Return the (X, Y) coordinate for the center point of the cell that contains the specified text.  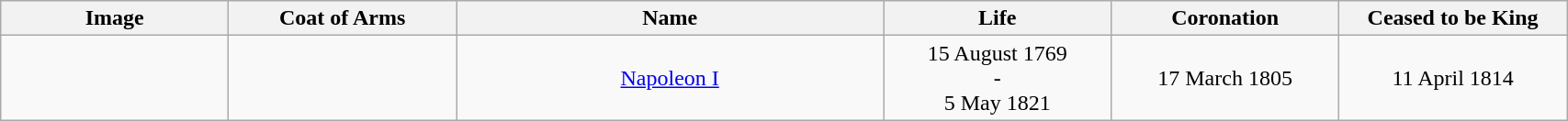
Life (998, 18)
Ceased to be King (1453, 18)
Napoleon I (671, 78)
11 April 1814 (1453, 78)
Coronation (1225, 18)
15 August 1769-5 May 1821 (998, 78)
Coat of Arms (343, 18)
Image (115, 18)
Name (671, 18)
17 March 1805 (1225, 78)
